Scan for the cell matching the given text and deliver its (X, Y) coordinate at center. 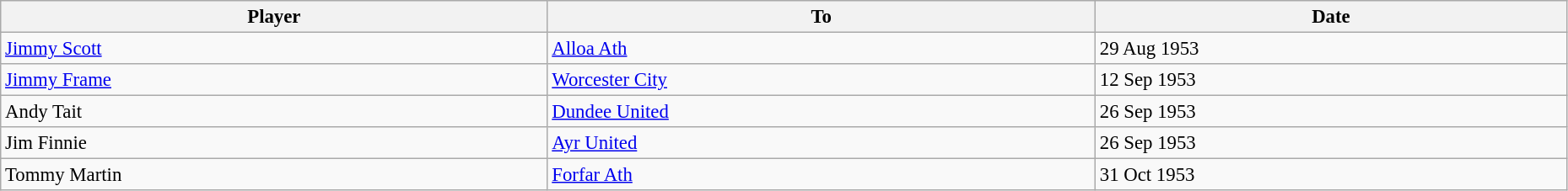
Forfar Ath (822, 175)
Jim Finnie (274, 143)
Dundee United (822, 112)
Jimmy Frame (274, 80)
29 Aug 1953 (1331, 49)
Worcester City (822, 80)
Player (274, 17)
Ayr United (822, 143)
To (822, 17)
Date (1331, 17)
Jimmy Scott (274, 49)
Alloa Ath (822, 49)
Andy Tait (274, 112)
31 Oct 1953 (1331, 175)
12 Sep 1953 (1331, 80)
Tommy Martin (274, 175)
